For the text-containing cell, return its midpoint in (x, y) coordinate format. 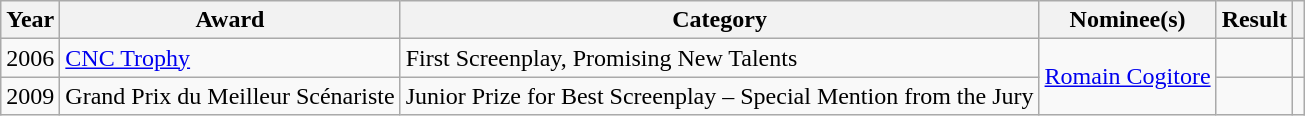
Result (1254, 20)
Grand Prix du Meilleur Scénariste (230, 96)
Nominee(s) (1128, 20)
Category (720, 20)
First Screenplay, Promising New Talents (720, 58)
Award (230, 20)
2006 (30, 58)
Year (30, 20)
Junior Prize for Best Screenplay – Special Mention from the Jury (720, 96)
CNC Trophy (230, 58)
Romain Cogitore (1128, 77)
2009 (30, 96)
